Determine the (X, Y) coordinate at the center of the cell enclosing the given text.  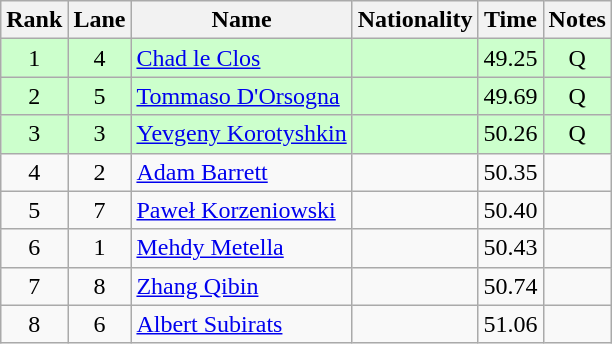
Notes (577, 20)
Tommaso D'Orsogna (242, 96)
50.43 (510, 248)
Time (510, 20)
Adam Barrett (242, 172)
51.06 (510, 324)
Rank (34, 20)
Chad le Clos (242, 58)
49.69 (510, 96)
Paweł Korzeniowski (242, 210)
Zhang Qibin (242, 286)
Albert Subirats (242, 324)
50.35 (510, 172)
50.74 (510, 286)
Name (242, 20)
50.40 (510, 210)
Lane (100, 20)
49.25 (510, 58)
Nationality (415, 20)
Mehdy Metella (242, 248)
50.26 (510, 134)
Yevgeny Korotyshkin (242, 134)
